Output the (X, Y) coordinate of the center of the cell containing the given text.  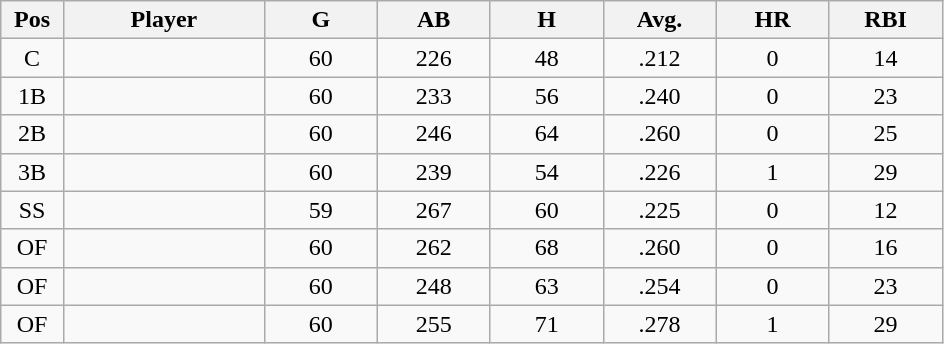
233 (434, 96)
63 (546, 286)
.240 (660, 96)
Player (164, 20)
.226 (660, 172)
71 (546, 324)
C (32, 58)
255 (434, 324)
2B (32, 134)
RBI (886, 20)
54 (546, 172)
239 (434, 172)
.278 (660, 324)
.225 (660, 210)
Avg. (660, 20)
246 (434, 134)
59 (320, 210)
.212 (660, 58)
14 (886, 58)
16 (886, 248)
48 (546, 58)
1B (32, 96)
.254 (660, 286)
267 (434, 210)
Pos (32, 20)
3B (32, 172)
262 (434, 248)
HR (772, 20)
64 (546, 134)
25 (886, 134)
226 (434, 58)
68 (546, 248)
SS (32, 210)
248 (434, 286)
12 (886, 210)
H (546, 20)
G (320, 20)
AB (434, 20)
56 (546, 96)
